Output the (x, y) coordinate of the center of the cell containing the given text.  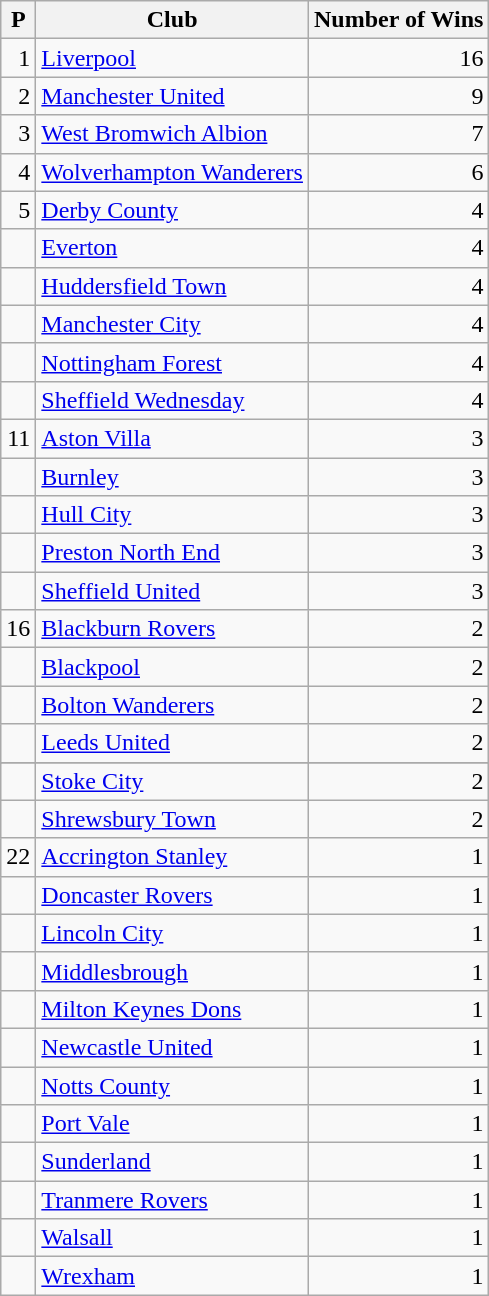
Derby County (172, 210)
Manchester United (172, 96)
Preston North End (172, 553)
Accrington Stanley (172, 857)
7 (398, 134)
Blackburn Rovers (172, 629)
Doncaster Rovers (172, 895)
Everton (172, 248)
Newcastle United (172, 1047)
Aston Villa (172, 438)
West Bromwich Albion (172, 134)
P (18, 20)
Huddersfield Town (172, 286)
9 (398, 96)
Hull City (172, 515)
5 (18, 210)
Middlesbrough (172, 971)
Port Vale (172, 1124)
Leeds United (172, 743)
6 (398, 172)
Sheffield United (172, 591)
Lincoln City (172, 933)
22 (18, 857)
Sheffield Wednesday (172, 400)
Burnley (172, 477)
Nottingham Forest (172, 362)
Milton Keynes Dons (172, 1009)
Number of Wins (398, 20)
Liverpool (172, 58)
11 (18, 438)
Blackpool (172, 667)
Manchester City (172, 324)
Shrewsbury Town (172, 819)
Wolverhampton Wanderers (172, 172)
Notts County (172, 1085)
Bolton Wanderers (172, 705)
Tranmere Rovers (172, 1200)
Stoke City (172, 781)
Sunderland (172, 1162)
Club (172, 20)
Walsall (172, 1238)
Wrexham (172, 1276)
